Search for the cell housing the specified text and yield its (x, y) center coordinate. 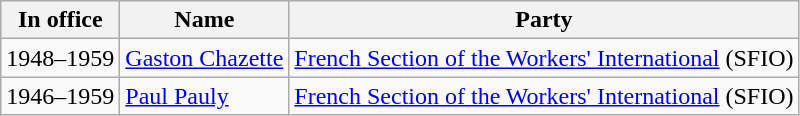
Gaston Chazette (204, 58)
Name (204, 20)
Paul Pauly (204, 96)
1946–1959 (60, 96)
1948–1959 (60, 58)
Party (544, 20)
In office (60, 20)
